Pinpoint the cell where the given text exists, returning its [x, y] midpoint coordinate. 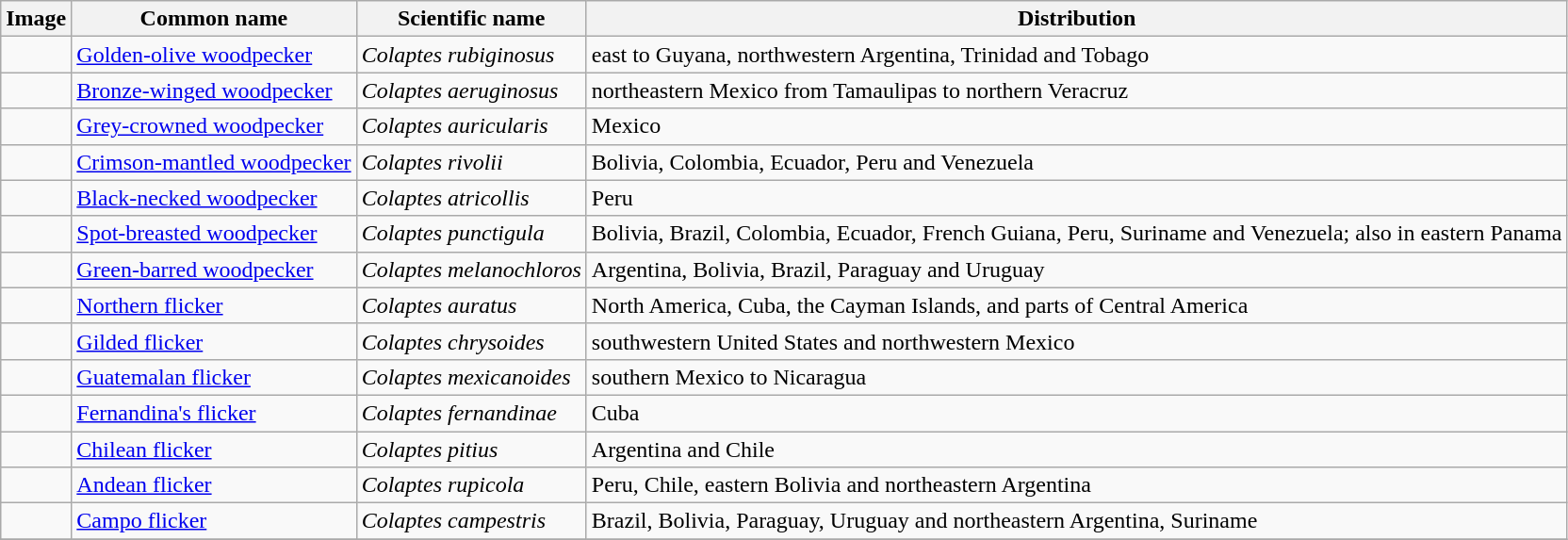
southwestern United States and northwestern Mexico [1076, 341]
Colaptes auricularis [471, 126]
Bronze-winged woodpecker [214, 90]
Bolivia, Brazil, Colombia, Ecuador, French Guiana, Peru, Suriname and Venezuela; also in eastern Panama [1076, 234]
Northern flicker [214, 305]
Golden-olive woodpecker [214, 55]
Peru [1076, 198]
Argentina, Bolivia, Brazil, Paraguay and Uruguay [1076, 270]
Colaptes melanochloros [471, 270]
east to Guyana, northwestern Argentina, Trinidad and Tobago [1076, 55]
Colaptes rivolii [471, 162]
Bolivia, Colombia, Ecuador, Peru and Venezuela [1076, 162]
Distribution [1076, 19]
Brazil, Bolivia, Paraguay, Uruguay and northeastern Argentina, Suriname [1076, 521]
Gilded flicker [214, 341]
Mexico [1076, 126]
Guatemalan flicker [214, 377]
Spot-breasted woodpecker [214, 234]
North America, Cuba, the Cayman Islands, and parts of Central America [1076, 305]
Scientific name [471, 19]
Colaptes chrysoides [471, 341]
Peru, Chile, eastern Bolivia and northeastern Argentina [1076, 485]
Green-barred woodpecker [214, 270]
northeastern Mexico from Tamaulipas to northern Veracruz [1076, 90]
Colaptes rupicola [471, 485]
Colaptes mexicanoides [471, 377]
Fernandina's flicker [214, 413]
Cuba [1076, 413]
Colaptes campestris [471, 521]
Black-necked woodpecker [214, 198]
Colaptes auratus [471, 305]
Colaptes punctigula [471, 234]
Colaptes rubiginosus [471, 55]
Crimson-mantled woodpecker [214, 162]
Chilean flicker [214, 450]
Image [36, 19]
Colaptes atricollis [471, 198]
Common name [214, 19]
Campo flicker [214, 521]
Argentina and Chile [1076, 450]
Colaptes pitius [471, 450]
southern Mexico to Nicaragua [1076, 377]
Colaptes aeruginosus [471, 90]
Colaptes fernandinae [471, 413]
Grey-crowned woodpecker [214, 126]
Andean flicker [214, 485]
